Identify which cell holds the provided text, then report its [x, y] central coordinate. 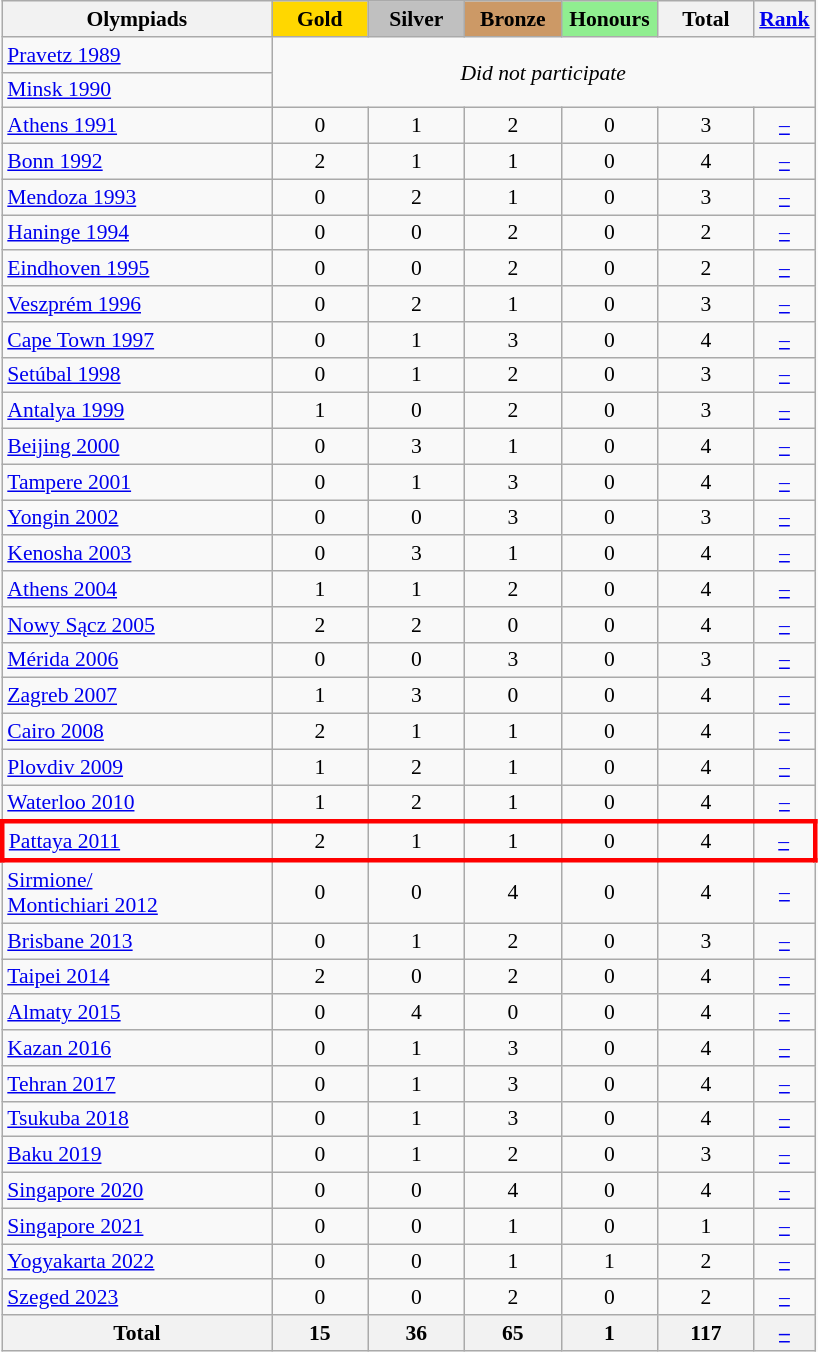
Kenosha 2003 [136, 554]
Almaty 2015 [136, 1013]
Athens 2004 [136, 589]
65 [514, 1333]
Sirmione/Montichiari 2012 [136, 892]
Zagreb 2007 [136, 696]
Veszprém 1996 [136, 304]
Setúbal 1998 [136, 375]
Tampere 2001 [136, 482]
Silver [416, 19]
36 [416, 1333]
Antalya 1999 [136, 411]
Szeged 2023 [136, 1298]
Singapore 2020 [136, 1191]
Kazan 2016 [136, 1048]
Bronze [514, 19]
Brisbane 2013 [136, 941]
15 [320, 1333]
Did not participate [544, 72]
Gold [320, 19]
Haninge 1994 [136, 233]
Singapore 2021 [136, 1226]
Mérida 2006 [136, 660]
Bonn 1992 [136, 162]
Pattaya 2011 [136, 842]
Nowy Sącz 2005 [136, 625]
Rank [784, 19]
Minsk 1990 [136, 90]
Tehran 2017 [136, 1084]
Cape Town 1997 [136, 340]
Yongin 2002 [136, 518]
Athens 1991 [136, 126]
Pravetz 1989 [136, 55]
Baku 2019 [136, 1155]
Eindhoven 1995 [136, 269]
Yogyakarta 2022 [136, 1262]
Plovdiv 2009 [136, 767]
Cairo 2008 [136, 732]
Taipei 2014 [136, 977]
117 [706, 1333]
Tsukuba 2018 [136, 1119]
Olympiads [136, 19]
Waterloo 2010 [136, 804]
Beijing 2000 [136, 447]
Mendoza 1993 [136, 197]
Honours [610, 19]
